Return the [X, Y] coordinate for the center point of the cell that contains the specified text.  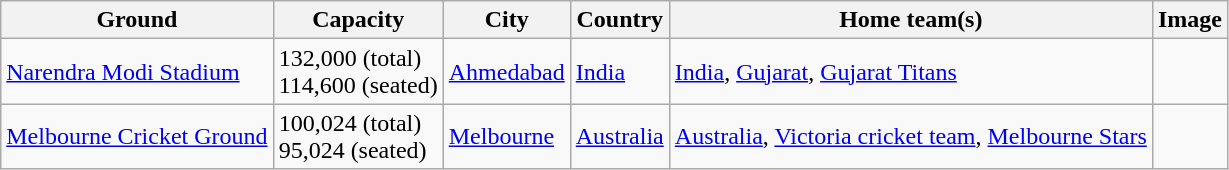
Ground [137, 20]
132,000 (total)114,600 (seated) [358, 72]
Country [620, 20]
Ahmedabad [506, 72]
Australia [620, 136]
Australia, Victoria cricket team, Melbourne Stars [910, 136]
Image [1190, 20]
Narendra Modi Stadium [137, 72]
India [620, 72]
Capacity [358, 20]
Melbourne [506, 136]
100,024 (total)95,024 (seated) [358, 136]
India, Gujarat, Gujarat Titans [910, 72]
Melbourne Cricket Ground [137, 136]
City [506, 20]
Home team(s) [910, 20]
